Extract the (X, Y) coordinate from the center of the cell holding the provided text.  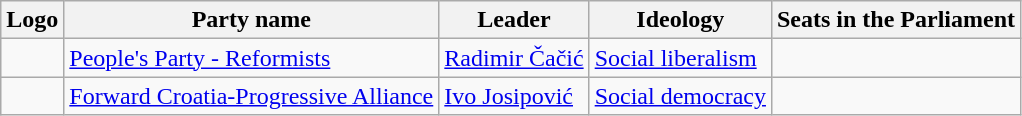
Ideology (680, 20)
People's Party - Reformists (252, 58)
Forward Croatia-Progressive Alliance (252, 96)
Party name (252, 20)
Logo (32, 20)
Social liberalism (680, 58)
Social democracy (680, 96)
Leader (514, 20)
Ivo Josipović (514, 96)
Seats in the Parliament (896, 20)
Radimir Čačić (514, 58)
